Return [x, y] of the center of cell containing provided text 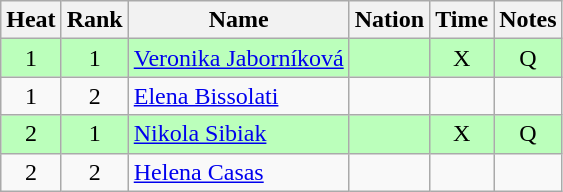
Rank [94, 20]
Notes [528, 20]
Heat [31, 20]
Name [238, 20]
Nation [389, 20]
Veronika Jaborníková [238, 58]
Time [462, 20]
Helena Casas [238, 172]
Elena Bissolati [238, 96]
Nikola Sibiak [238, 134]
